Search for the cell housing the specified text and yield its (X, Y) center coordinate. 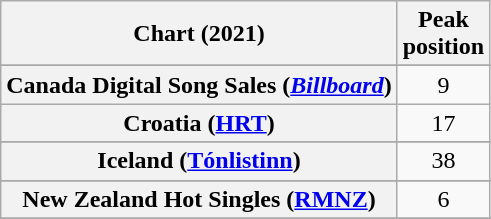
Peakposition (443, 34)
9 (443, 85)
Canada Digital Song Sales (Billboard) (199, 85)
Chart (2021) (199, 34)
New Zealand Hot Singles (RMNZ) (199, 199)
Iceland (Tónlistinn) (199, 161)
38 (443, 161)
6 (443, 199)
Croatia (HRT) (199, 123)
17 (443, 123)
